Output the (X, Y) coordinate of the center of the cell containing the given text.  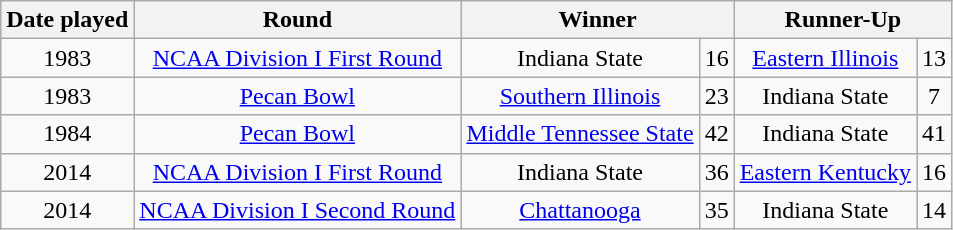
Middle Tennessee State (580, 134)
Round (298, 20)
Eastern Kentucky (825, 172)
Date played (68, 20)
7 (934, 96)
42 (716, 134)
Winner (598, 20)
41 (934, 134)
Runner-Up (842, 20)
23 (716, 96)
13 (934, 58)
14 (934, 210)
35 (716, 210)
NCAA Division I Second Round (298, 210)
Eastern Illinois (825, 58)
Chattanooga (580, 210)
1984 (68, 134)
Southern Illinois (580, 96)
36 (716, 172)
